Search for the cell housing the specified text and yield its [X, Y] center coordinate. 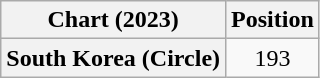
193 [273, 58]
Chart (2023) [114, 20]
Position [273, 20]
South Korea (Circle) [114, 58]
